Scan for the cell matching the given text and deliver its (x, y) coordinate at center. 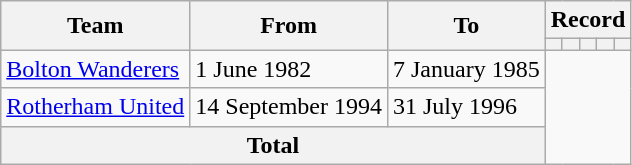
Record (588, 20)
1 June 1982 (289, 69)
From (289, 26)
Bolton Wanderers (96, 69)
14 September 1994 (289, 107)
31 July 1996 (466, 107)
7 January 1985 (466, 69)
Rotherham United (96, 107)
To (466, 26)
Total (273, 145)
Team (96, 26)
